From the cell containing the given text, extract its center point as (x, y) coordinate. 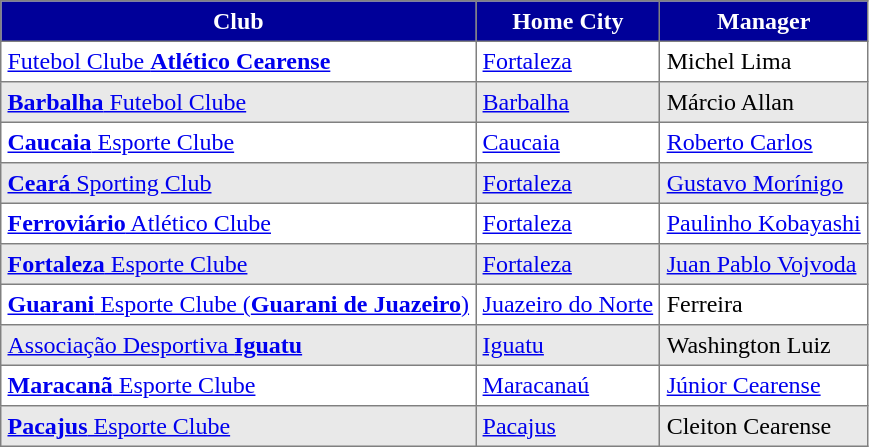
Fortaleza Esporte Clube (238, 264)
Michel Lima (764, 61)
Juan Pablo Vojvoda (764, 264)
Manager (764, 21)
Futebol Clube Atlético Cearense (238, 61)
Club (238, 21)
Caucaia Esporte Clube (238, 142)
Cleiton Cearense (764, 426)
Ferreira (764, 304)
Ceará Sporting Club (238, 183)
Gustavo Morínigo (764, 183)
Barbalha Futebol Clube (238, 102)
Caucaia (568, 142)
Roberto Carlos (764, 142)
Guarani Esporte Clube (Guarani de Juazeiro) (238, 304)
Ferroviário Atlético Clube (238, 223)
Márcio Allan (764, 102)
Maracanã Esporte Clube (238, 385)
Juazeiro do Norte (568, 304)
Pacajus Esporte Clube (238, 426)
Washington Luiz (764, 345)
Home City (568, 21)
Maracanaú (568, 385)
Pacajus (568, 426)
Barbalha (568, 102)
Júnior Cearense (764, 385)
Paulinho Kobayashi (764, 223)
Iguatu (568, 345)
Associação Desportiva Iguatu (238, 345)
